For the text-containing cell, return its midpoint in [X, Y] coordinate format. 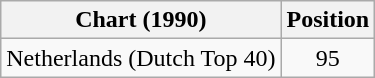
Chart (1990) [141, 20]
Netherlands (Dutch Top 40) [141, 58]
Position [328, 20]
95 [328, 58]
